Scan for the cell matching the given text and deliver its [X, Y] coordinate at center. 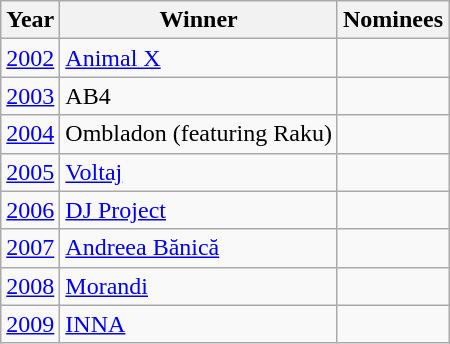
2008 [30, 286]
2003 [30, 96]
Animal X [199, 58]
2004 [30, 134]
2006 [30, 210]
Ombladon (featuring Raku) [199, 134]
Morandi [199, 286]
DJ Project [199, 210]
Year [30, 20]
Nominees [392, 20]
Andreea Bănică [199, 248]
INNA [199, 324]
2005 [30, 172]
2009 [30, 324]
2007 [30, 248]
AB4 [199, 96]
Winner [199, 20]
2002 [30, 58]
Voltaj [199, 172]
